Search for the cell housing the specified text and yield its [X, Y] center coordinate. 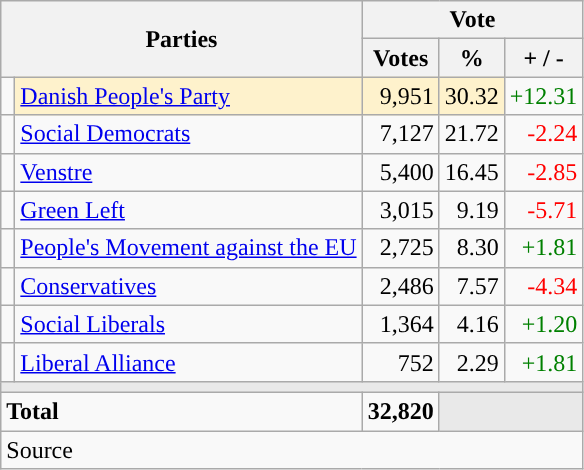
Parties [182, 39]
3,015 [400, 210]
Total [182, 411]
-2.85 [544, 172]
1,364 [400, 324]
Venstre [188, 172]
30.32 [472, 96]
-5.71 [544, 210]
7,127 [400, 134]
Vote [472, 20]
-2.24 [544, 134]
+1.20 [544, 324]
8.30 [472, 248]
7.57 [472, 286]
+12.31 [544, 96]
Social Liberals [188, 324]
4.16 [472, 324]
Votes [400, 58]
32,820 [400, 411]
2.29 [472, 362]
2,725 [400, 248]
-4.34 [544, 286]
2,486 [400, 286]
Conservatives [188, 286]
752 [400, 362]
Source [292, 449]
Danish People's Party [188, 96]
Social Democrats [188, 134]
People's Movement against the EU [188, 248]
9,951 [400, 96]
9.19 [472, 210]
16.45 [472, 172]
21.72 [472, 134]
5,400 [400, 172]
Liberal Alliance [188, 362]
+ / - [544, 58]
Green Left [188, 210]
% [472, 58]
